Return the (X, Y) coordinate for the center point of the cell that contains the specified text.  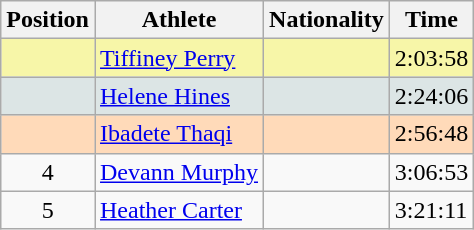
Nationality (327, 20)
Helene Hines (178, 96)
2:24:06 (431, 96)
3:06:53 (431, 172)
2:03:58 (431, 58)
Athlete (178, 20)
Ibadete Thaqi (178, 134)
4 (48, 172)
5 (48, 210)
3:21:11 (431, 210)
Position (48, 20)
Heather Carter (178, 210)
Devann Murphy (178, 172)
2:56:48 (431, 134)
Tiffiney Perry (178, 58)
Time (431, 20)
